Provide the (X, Y) coordinate of the cell's center where the given text is located.  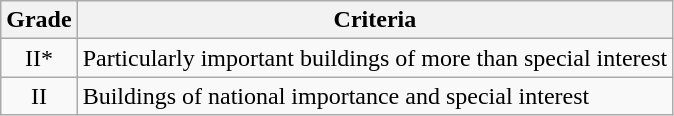
Grade (39, 20)
Buildings of national importance and special interest (375, 96)
II (39, 96)
Criteria (375, 20)
II* (39, 58)
Particularly important buildings of more than special interest (375, 58)
